Output the [X, Y] coordinate of the center of the cell containing the given text.  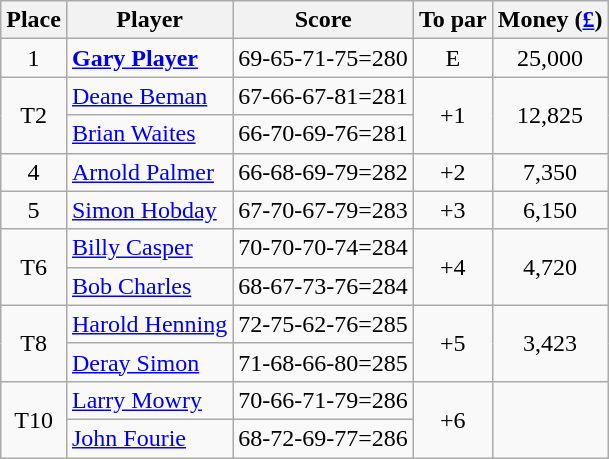
67-70-67-79=283 [324, 210]
+4 [452, 267]
4,720 [550, 267]
T8 [34, 343]
Gary Player [149, 58]
Simon Hobday [149, 210]
Player [149, 20]
68-67-73-76=284 [324, 286]
71-68-66-80=285 [324, 362]
T2 [34, 115]
12,825 [550, 115]
6,150 [550, 210]
5 [34, 210]
Deane Beman [149, 96]
Brian Waites [149, 134]
25,000 [550, 58]
Place [34, 20]
+1 [452, 115]
Billy Casper [149, 248]
72-75-62-76=285 [324, 324]
Bob Charles [149, 286]
Score [324, 20]
7,350 [550, 172]
T10 [34, 419]
1 [34, 58]
70-66-71-79=286 [324, 400]
66-70-69-76=281 [324, 134]
Deray Simon [149, 362]
+5 [452, 343]
+6 [452, 419]
Arnold Palmer [149, 172]
+3 [452, 210]
68-72-69-77=286 [324, 438]
Larry Mowry [149, 400]
3,423 [550, 343]
70-70-70-74=284 [324, 248]
To par [452, 20]
Harold Henning [149, 324]
69-65-71-75=280 [324, 58]
E [452, 58]
T6 [34, 267]
John Fourie [149, 438]
67-66-67-81=281 [324, 96]
66-68-69-79=282 [324, 172]
Money (£) [550, 20]
4 [34, 172]
+2 [452, 172]
